Output the [x, y] coordinate of the center of the cell containing the given text.  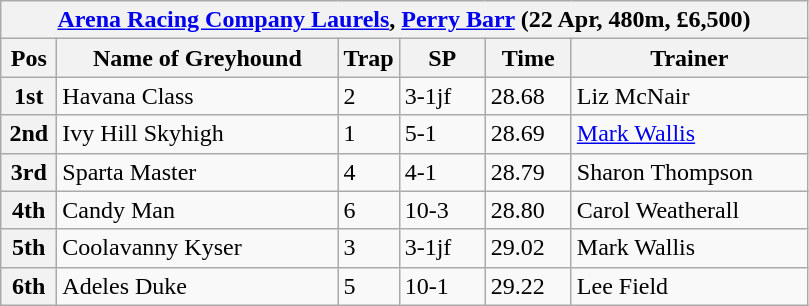
Candy Man [198, 210]
10-1 [442, 286]
3rd [29, 172]
Coolavanny Kyser [198, 248]
28.68 [528, 96]
3 [368, 248]
Sparta Master [198, 172]
Trap [368, 58]
Liz McNair [689, 96]
10-3 [442, 210]
Carol Weatherall [689, 210]
Havana Class [198, 96]
5 [368, 286]
Lee Field [689, 286]
SP [442, 58]
Sharon Thompson [689, 172]
Name of Greyhound [198, 58]
29.22 [528, 286]
2nd [29, 134]
1 [368, 134]
4th [29, 210]
Trainer [689, 58]
Pos [29, 58]
6 [368, 210]
Arena Racing Company Laurels, Perry Barr (22 Apr, 480m, £6,500) [404, 20]
4 [368, 172]
Ivy Hill Skyhigh [198, 134]
5-1 [442, 134]
28.79 [528, 172]
4-1 [442, 172]
2 [368, 96]
Adeles Duke [198, 286]
Time [528, 58]
28.80 [528, 210]
29.02 [528, 248]
6th [29, 286]
5th [29, 248]
28.69 [528, 134]
1st [29, 96]
